Pinpoint the cell where the given text exists, returning its (x, y) midpoint coordinate. 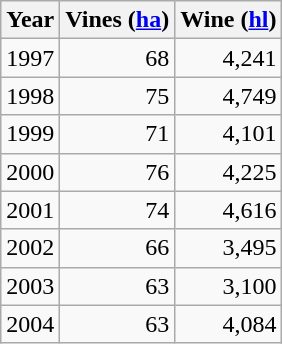
2002 (30, 248)
74 (118, 210)
4,225 (228, 172)
4,101 (228, 134)
3,495 (228, 248)
4,616 (228, 210)
68 (118, 58)
4,241 (228, 58)
2004 (30, 324)
2001 (30, 210)
Vines (ha) (118, 20)
66 (118, 248)
3,100 (228, 286)
71 (118, 134)
Year (30, 20)
4,749 (228, 96)
1997 (30, 58)
Wine (hl) (228, 20)
1998 (30, 96)
4,084 (228, 324)
2000 (30, 172)
75 (118, 96)
76 (118, 172)
2003 (30, 286)
1999 (30, 134)
